Provide the (X, Y) coordinate of the cell's center where the given text is located.  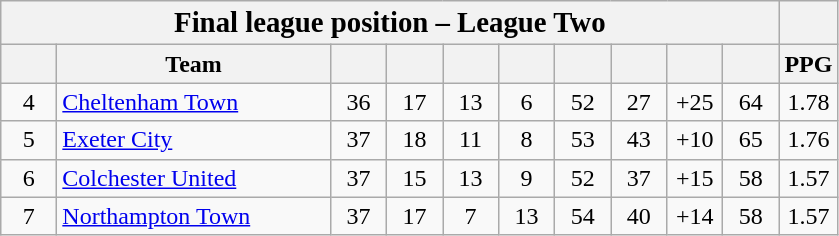
11 (470, 140)
+10 (695, 140)
18 (414, 140)
9 (527, 178)
53 (583, 140)
8 (527, 140)
15 (414, 178)
PPG (808, 64)
1.76 (808, 140)
40 (639, 216)
1.78 (808, 102)
Cheltenham Town (194, 102)
Final league position – League Two (390, 23)
Northampton Town (194, 216)
+25 (695, 102)
Exeter City (194, 140)
5 (29, 140)
54 (583, 216)
36 (358, 102)
Colchester United (194, 178)
Team (194, 64)
27 (639, 102)
+15 (695, 178)
4 (29, 102)
64 (751, 102)
+14 (695, 216)
43 (639, 140)
65 (751, 140)
